Detect which cell encompasses the target text, then output its (X, Y) center coordinate. 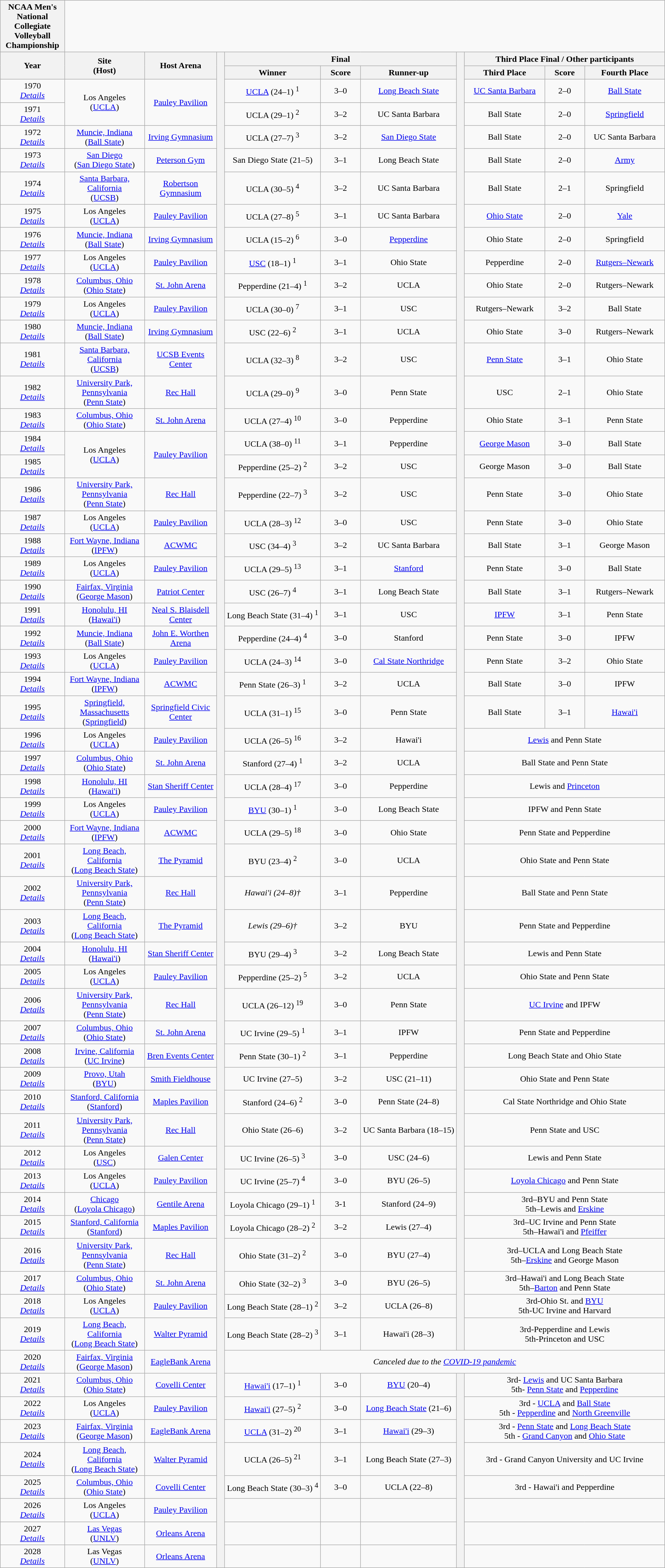
Final (340, 59)
Provo, Utah(BYU) (104, 1079)
Loyola Chicago (29–1) 1 (272, 1204)
UCLA (29–0) 9 (272, 392)
Hawai'i (29–3) (409, 1431)
USC (34–4) 3 (272, 545)
3rd–Hawai'i and Long Beach State5th–Barton and Penn State (565, 1283)
Third Place (504, 72)
2013 Details (33, 1181)
Long Beach State and Ohio State (565, 1055)
3rd - UCLA and Ball State 5th - Pepperdine and North Greenville (565, 1408)
1995 Details (33, 712)
UC Irvine (25–7) 4 (272, 1181)
Stanford (24–9) (409, 1204)
Host Arena (180, 66)
1996 Details (33, 740)
3rd - Hawai'i and Pepperdine (565, 1487)
1975 Details (33, 216)
Site(Host) (104, 66)
Neal S. Blaisdell Center (180, 615)
Peterson Gym (180, 160)
2006 Details (33, 1004)
2026 Details (33, 1510)
BYU (409, 926)
Army (625, 160)
Penn State (26–3) 1 (272, 684)
Springfield Civic Center (180, 712)
1986 Details (33, 494)
Penn State (30–1) 2 (272, 1055)
1985 Details (33, 466)
Gentile Arena (180, 1204)
Year (33, 66)
Hawai'i (28–3) (409, 1334)
2020 Details (33, 1362)
Patriot Center (180, 591)
1992 Details (33, 637)
2007 Details (33, 1033)
Chicago(Loyola Chicago) (104, 1204)
Lewis (27–4) (409, 1227)
UCLA (26–12) 19 (272, 1004)
Long Beach State (28–1) 2 (272, 1306)
1973 Details (33, 160)
UCLA (38–0) 11 (272, 443)
1990 Details (33, 591)
1977 Details (33, 262)
2012 Details (33, 1158)
Ohio State (32–2) 3 (272, 1283)
Cal State Northridge and Ohio State (565, 1101)
UCLA (27–7) 3 (272, 137)
UCLA (31–2) 20 (272, 1431)
Bren Events Center (180, 1055)
2002 Details (33, 893)
Long Beach State (21–6) (409, 1408)
1976 Details (33, 239)
UC Santa Barbara (18–15) (409, 1130)
3rd-Pepperdine and Lewis 5th-Princeton and USC (565, 1334)
USC (21–11) (409, 1079)
NCAA Men's National Collegiate Volleyball Championship (33, 26)
Loyola Chicago and Penn State (565, 1181)
UCLA (27–8) 5 (272, 216)
UCLA (28–3) 12 (272, 522)
3-1 (341, 1204)
3rd–UCLA and Long Beach State5th–Erskine and George Mason (565, 1255)
1983 Details (33, 420)
UCLA (24–1) 1 (272, 91)
Irvine, California(UC Irvine) (104, 1055)
BYU (30–1) 1 (272, 809)
Pepperdine (24–4) 4 (272, 637)
BYU (20–4) (409, 1385)
BYU (27–4) (409, 1255)
1994 Details (33, 684)
Third Place Final / Other participants (565, 59)
UCLA (26–5) 21 (272, 1459)
UCSB Events Center (180, 360)
2004 Details (33, 954)
2001 Details (33, 860)
2016 Details (33, 1255)
UC Irvine (29–5) 1 (272, 1033)
Pepperdine (22–7) 3 (272, 494)
BYU (23–4) 2 (272, 860)
Winner (272, 72)
San Diego State (409, 137)
2017 Details (33, 1283)
2027 Details (33, 1533)
1997 Details (33, 763)
2023 Details (33, 1431)
Lewis and Princeton (565, 786)
Ohio State (31–2) 2 (272, 1255)
Cal State Northridge (409, 661)
Stanford (24–6) 2 (272, 1101)
2009 Details (33, 1079)
3rd-Ohio St. and BYU5th-UC Irvine and Harvard (565, 1306)
Springfield, Massachusetts(Springfield) (104, 712)
Runner-up (409, 72)
1987 Details (33, 522)
Smith Fieldhouse (180, 1079)
1993 Details (33, 661)
1999 Details (33, 809)
1978 Details (33, 285)
2003 Details (33, 926)
USC (24–6) (409, 1158)
UCLA (24–3) 14 (272, 661)
1971 Details (33, 114)
Yale (625, 216)
2024 Details (33, 1459)
3rd- Lewis and UC Santa Barbara 5th- Penn State and Pepperdine (565, 1385)
UCLA (30–5) 4 (272, 188)
UCLA (31–1) 15 (272, 712)
1979 Details (33, 308)
UC Irvine (27–5) (272, 1079)
2008 Details (33, 1055)
USC (22–6) 2 (272, 332)
Robertson Gymnasium (180, 188)
Hawai'i (17–1) 1 (272, 1385)
1972 Details (33, 137)
Loyola Chicago (28–2) 2 (272, 1227)
1970 Details (33, 91)
2015 Details (33, 1227)
2018 Details (33, 1306)
Pepperdine (25–2) 5 (272, 976)
IPFW and Penn State (565, 809)
2019 Details (33, 1334)
1974 Details (33, 188)
San Diego State (21–5) (272, 160)
UCLA (15–2) 6 (272, 239)
Pepperdine (25–2) 2 (272, 466)
Long Beach State (27–3) (409, 1459)
2021 Details (33, 1385)
UCLA (22–8) (409, 1487)
2005 Details (33, 976)
UCLA (28–4) 17 (272, 786)
Hawai'i (24–8)† (272, 893)
2014 Details (33, 1204)
USC (18–1) 1 (272, 262)
UCLA (29–5) 13 (272, 569)
1981 Details (33, 360)
Lewis (29–6)† (272, 926)
Galen Center (180, 1158)
Penn State (24–8) (409, 1101)
1984 Details (33, 443)
1988 Details (33, 545)
UC Irvine (26–5) 3 (272, 1158)
1989 Details (33, 569)
1998 Details (33, 786)
1980 Details (33, 332)
USC (26–7) 4 (272, 591)
UC Irvine and IPFW (565, 1004)
UCLA (29–1) 2 (272, 114)
BYU (29–4) 3 (272, 954)
Fourth Place (625, 72)
2022 Details (33, 1408)
2028 Details (33, 1556)
Penn State and USC (565, 1130)
UCLA (26–5) 16 (272, 740)
John E. Worthen Arena (180, 637)
1991 Details (33, 615)
UCLA (30–0) 7 (272, 308)
UCLA (26–8) (409, 1306)
UCLA (32–3) 8 (272, 360)
Long Beach State (31–4) 1 (272, 615)
2025 Details (33, 1487)
Ohio State (26–6) (272, 1130)
3rd–BYU and Penn State5th–Lewis and Erskine (565, 1204)
San Diego(San Diego State) (104, 160)
UCLA (29–5) 18 (272, 832)
Hawai'i (27–5) 2 (272, 1408)
Los Angeles(USC) (104, 1158)
UCLA (27–4) 10 (272, 420)
Long Beach State (28–2) 3 (272, 1334)
Pepperdine (21–4) 1 (272, 285)
2010 Details (33, 1101)
3rd - Grand Canyon University and UC Irvine (565, 1459)
Stanford (27–4) 1 (272, 763)
Canceled due to the COVID-19 pandemic (445, 1362)
1982 Details (33, 392)
2011 Details (33, 1130)
3rd–UC Irvine and Penn State5th–Hawai'i and Pfeiffer (565, 1227)
Long Beach State (30–3) 4 (272, 1487)
3rd - Penn State and Long Beach State 5th - Grand Canyon and Ohio State (565, 1431)
2000 Details (33, 832)
